Extract the (x, y) coordinate from the center of the cell holding the provided text.  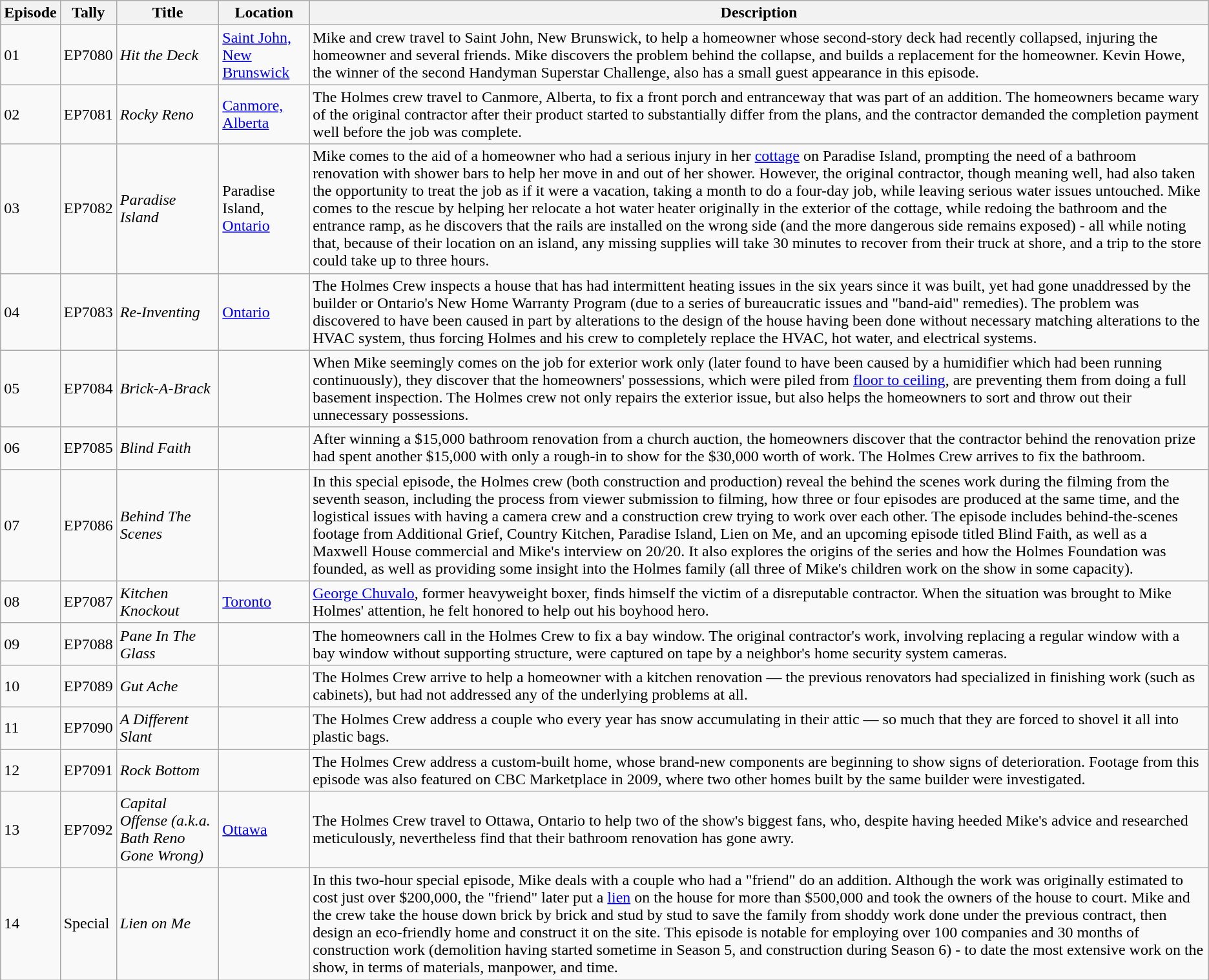
EP7091 (88, 770)
EP7087 (88, 602)
04 (30, 311)
EP7080 (88, 55)
Toronto (264, 602)
05 (30, 389)
06 (30, 448)
Tally (88, 13)
EP7086 (88, 525)
12 (30, 770)
Blind Faith (168, 448)
09 (30, 643)
Paradise Island (168, 209)
EP7083 (88, 311)
Re-Inventing (168, 311)
Kitchen Knockout (168, 602)
Brick-A-Brack (168, 389)
08 (30, 602)
11 (30, 727)
EP7089 (88, 686)
Episode (30, 13)
Rock Bottom (168, 770)
Ottawa (264, 829)
01 (30, 55)
10 (30, 686)
EP7081 (88, 114)
EP7092 (88, 829)
Lien on Me (168, 924)
Paradise Island, Ontario (264, 209)
EP7084 (88, 389)
Canmore, Alberta (264, 114)
Rocky Reno (168, 114)
03 (30, 209)
Title (168, 13)
07 (30, 525)
Hit the Deck (168, 55)
Special (88, 924)
EP7082 (88, 209)
02 (30, 114)
Location (264, 13)
Description (759, 13)
EP7090 (88, 727)
EP7088 (88, 643)
Gut Ache (168, 686)
14 (30, 924)
13 (30, 829)
Saint John, New Brunswick (264, 55)
Ontario (264, 311)
EP7085 (88, 448)
Behind The Scenes (168, 525)
Pane In The Glass (168, 643)
A Different Slant (168, 727)
Capital Offense (a.k.a. Bath Reno Gone Wrong) (168, 829)
